Provide the (X, Y) coordinate of the cell's center where the given text is located.  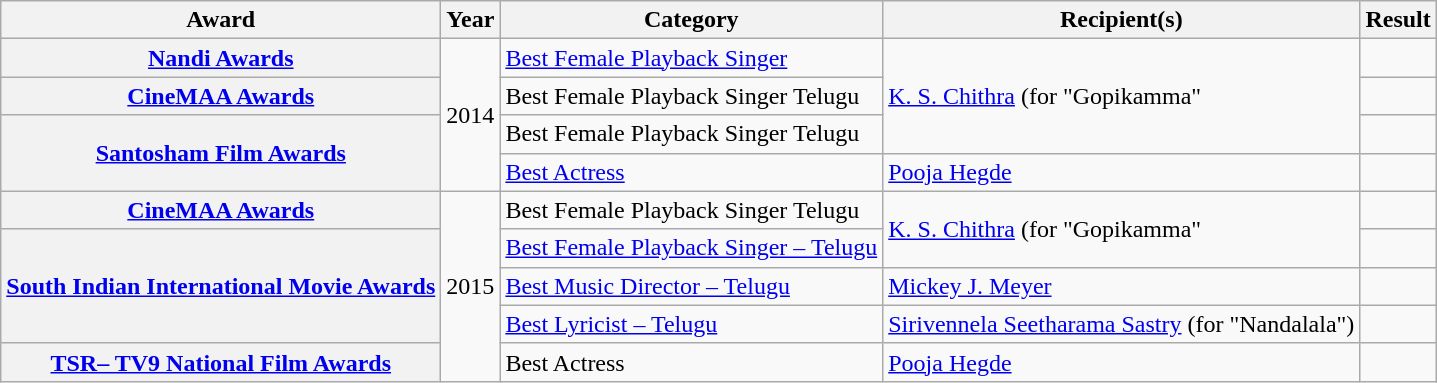
2015 (470, 286)
Award (221, 20)
Result (1398, 20)
Year (470, 20)
Best Female Playback Singer (692, 58)
Santosham Film Awards (221, 153)
Recipient(s) (1122, 20)
Best Music Director – Telugu (692, 286)
South Indian International Movie Awards (221, 286)
Category (692, 20)
Nandi Awards (221, 58)
2014 (470, 115)
TSR– TV9 National Film Awards (221, 362)
Best Female Playback Singer – Telugu (692, 248)
Sirivennela Seetharama Sastry (for "Nandalala") (1122, 324)
Best Lyricist – Telugu (692, 324)
Mickey J. Meyer (1122, 286)
